Provide the [X, Y] coordinate of the cell's center where the given text is located.  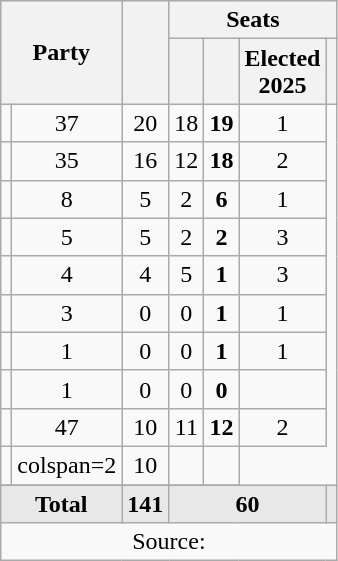
60 [248, 503]
20 [146, 123]
Party [62, 52]
141 [146, 503]
colspan=2 [67, 465]
Elected2025 [282, 72]
16 [146, 161]
11 [186, 427]
47 [67, 427]
Total [62, 503]
35 [67, 161]
19 [222, 123]
37 [67, 123]
Seats [253, 20]
6 [222, 199]
8 [67, 199]
Source: [169, 542]
